For the text-containing cell, return its midpoint in (X, Y) coordinate format. 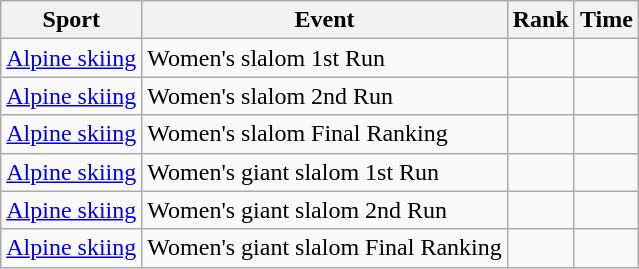
Women's slalom 1st Run (324, 58)
Women's giant slalom 1st Run (324, 172)
Women's slalom 2nd Run (324, 96)
Sport (72, 20)
Time (606, 20)
Women's giant slalom 2nd Run (324, 210)
Women's giant slalom Final Ranking (324, 248)
Event (324, 20)
Women's slalom Final Ranking (324, 134)
Rank (540, 20)
